Return (x, y) of the center of cell containing provided text 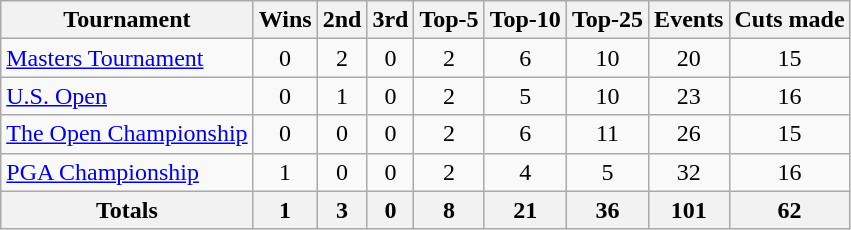
PGA Championship (127, 172)
101 (689, 210)
Totals (127, 210)
20 (689, 58)
11 (607, 134)
3 (342, 210)
Tournament (127, 20)
4 (525, 172)
26 (689, 134)
Wins (285, 20)
Events (689, 20)
21 (525, 210)
32 (689, 172)
36 (607, 210)
23 (689, 96)
Top-5 (449, 20)
The Open Championship (127, 134)
2nd (342, 20)
62 (790, 210)
Cuts made (790, 20)
Top-25 (607, 20)
8 (449, 210)
U.S. Open (127, 96)
Masters Tournament (127, 58)
3rd (390, 20)
Top-10 (525, 20)
